Locate the cell with the specified text and output its (X, Y) center coordinate. 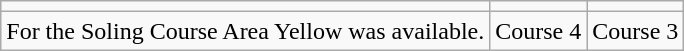
Course 3 (636, 31)
Course 4 (538, 31)
For the Soling Course Area Yellow was available. (246, 31)
